For the text-containing cell, return its midpoint in (x, y) coordinate format. 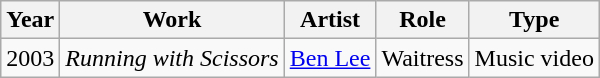
Role (422, 20)
Artist (330, 20)
Waitress (422, 58)
Ben Lee (330, 58)
2003 (30, 58)
Running with Scissors (172, 58)
Music video (534, 58)
Work (172, 20)
Type (534, 20)
Year (30, 20)
